Return (x, y) of the center of cell containing provided text 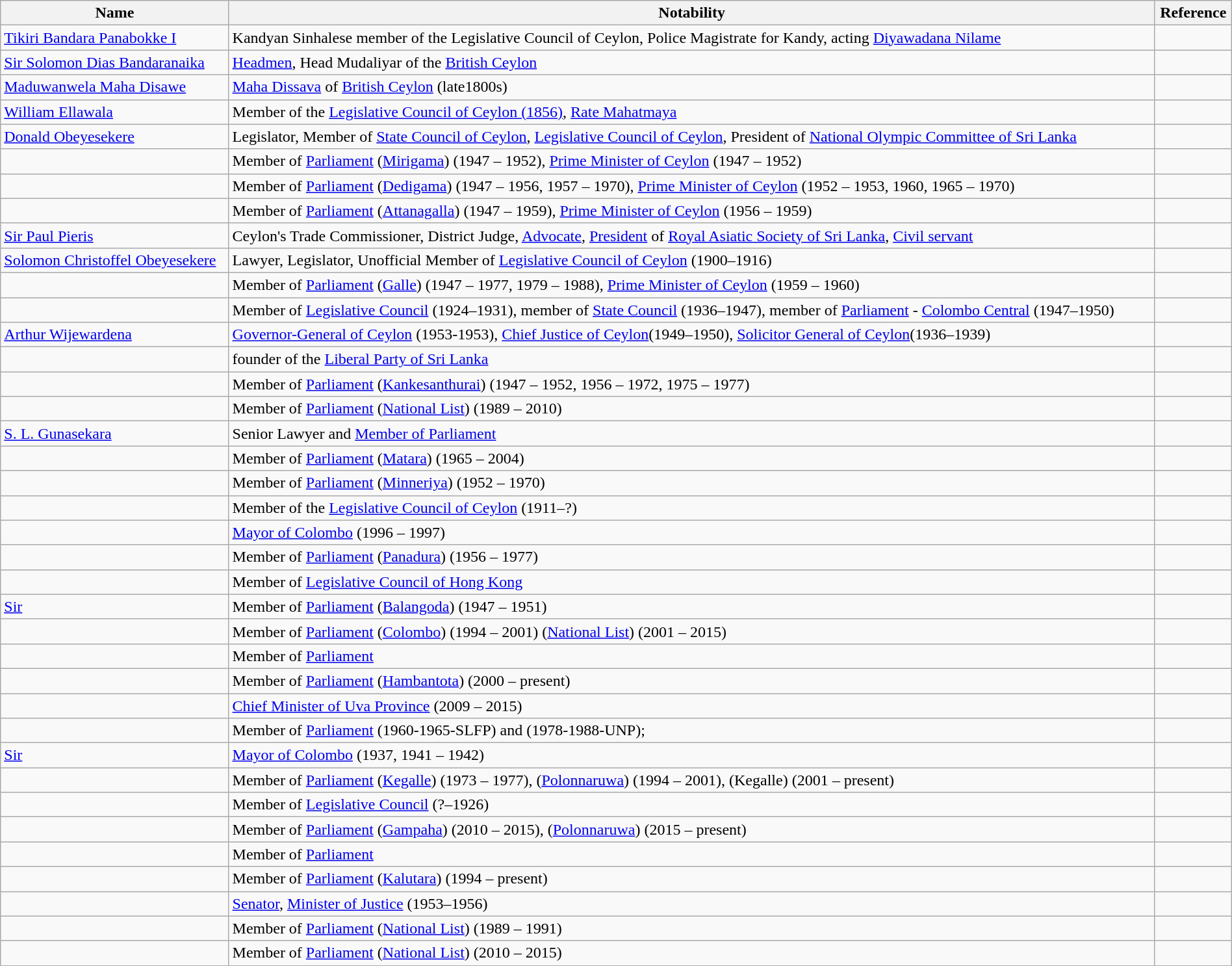
Solomon Christoffel Obeyesekere (114, 260)
Sir Paul Pieris (114, 235)
Mayor of Colombo (1996 – 1997) (691, 532)
Member of the Legislative Council of Ceylon (1911–?) (691, 508)
Maduwanwela Maha Disawe (114, 87)
Member of Parliament (National List) (1989 – 1991) (691, 928)
Senator, Minister of Justice (1953–1956) (691, 904)
Member of Parliament (Kankesanthurai) (1947 – 1952, 1956 – 1972, 1975 – 1977) (691, 384)
Member of Parliament (Attanagalla) (1947 – 1959), Prime Minister of Ceylon (1956 – 1959) (691, 211)
Member of Parliament (Kegalle) (1973 – 1977), (Polonnaruwa) (1994 – 2001), (Kegalle) (2001 – present) (691, 780)
Kandyan Sinhalese member of the Legislative Council of Ceylon, Police Magistrate for Kandy, acting Diyawadana Nilame (691, 38)
Member of Parliament (Dedigama) (1947 – 1956, 1957 – 1970), Prime Minister of Ceylon (1952 – 1953, 1960, 1965 – 1970) (691, 186)
Member of Parliament (Minneriya) (1952 – 1970) (691, 483)
Chief Minister of Uva Province (2009 – 2015) (691, 705)
Arthur Wijewardena (114, 335)
S. L. Gunasekara (114, 434)
Member of Legislative Council of Hong Kong (691, 582)
Member of the Legislative Council of Ceylon (1856), Rate Mahatmaya (691, 112)
Governor-General of Ceylon (1953-1953), Chief Justice of Ceylon(1949–1950), Solicitor General of Ceylon(1936–1939) (691, 335)
Name (114, 13)
Ceylon's Trade Commissioner, District Judge, Advocate, President of Royal Asiatic Society of Sri Lanka, Civil servant (691, 235)
Member of Parliament (Kalutara) (1994 – present) (691, 879)
Headmen, Head Mudaliyar of the British Ceylon (691, 62)
Member of Parliament (Balangoda) (1947 – 1951) (691, 607)
Member of Parliament (National List) (2010 – 2015) (691, 953)
Sir Solomon Dias Bandaranaika (114, 62)
Notability (691, 13)
Member of Parliament (Matara) (1965 – 2004) (691, 458)
Member of Parliament (National List) (1989 – 2010) (691, 409)
Donald Obeyesekere (114, 137)
founder of the Liberal Party of Sri Lanka (691, 359)
Member of Parliament (Hambantota) (2000 – present) (691, 681)
Lawyer, Legislator, Unofficial Member of Legislative Council of Ceylon (1900–1916) (691, 260)
Member of Parliament (1960-1965-SLFP) and (1978-1988-UNP); (691, 731)
Member of Parliament (Galle) (1947 – 1977, 1979 – 1988), Prime Minister of Ceylon (1959 – 1960) (691, 285)
William Ellawala (114, 112)
Member of Parliament (Mirigama) (1947 – 1952), Prime Minister of Ceylon (1947 – 1952) (691, 161)
Mayor of Colombo (1937, 1941 – 1942) (691, 755)
Member of Parliament (Colombo) (1994 – 2001) (National List) (2001 – 2015) (691, 631)
Member of Parliament (Panadura) (1956 – 1977) (691, 557)
Reference (1193, 13)
Senior Lawyer and Member of Parliament (691, 434)
Member of Legislative Council (?–1926) (691, 805)
Member of Legislative Council (1924–1931), member of State Council (1936–1947), member of Parliament - Colombo Central (1947–1950) (691, 310)
Member of Parliament (Gampaha) (2010 – 2015), (Polonnaruwa) (2015 – present) (691, 829)
Tikiri Bandara Panabokke I (114, 38)
Legislator, Member of State Council of Ceylon, Legislative Council of Ceylon, President of National Olympic Committee of Sri Lanka (691, 137)
Maha Dissava of British Ceylon (late1800s) (691, 87)
